For the text-containing cell, return its midpoint in [X, Y] coordinate format. 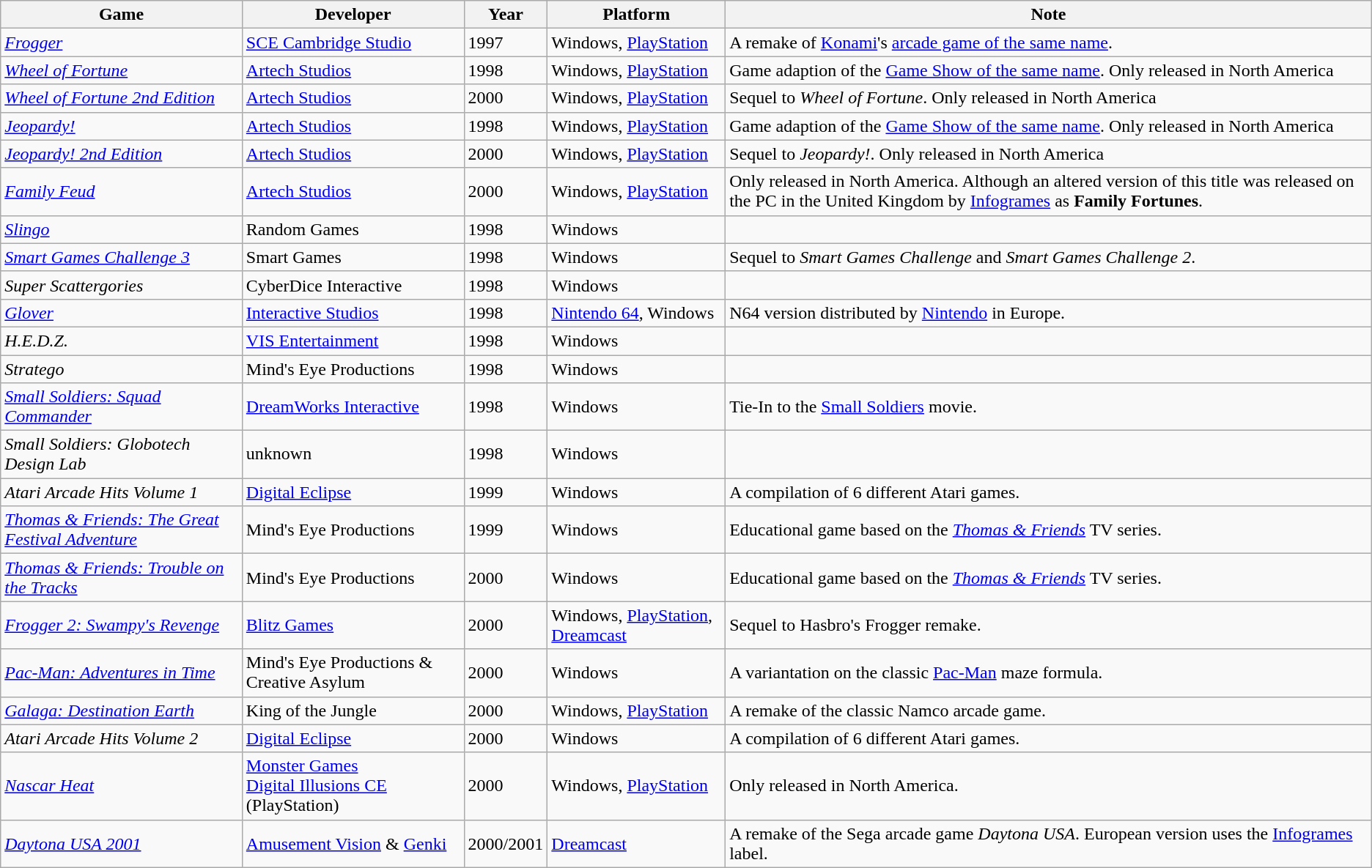
DreamWorks Interactive [353, 407]
Sequel to Hasbro's Frogger remake. [1049, 626]
Platform [636, 15]
N64 version distributed by Nintendo in Europe. [1049, 313]
Wheel of Fortune 2nd Edition [122, 98]
Jeopardy! 2nd Edition [122, 154]
SCE Cambridge Studio [353, 42]
unknown [353, 454]
Galaga: Destination Earth [122, 711]
Pac-Man: Adventures in Time [122, 672]
Mind's Eye Productions & Creative Asylum [353, 672]
Blitz Games [353, 626]
Atari Arcade Hits Volume 2 [122, 738]
Smart Games Challenge 3 [122, 257]
Year [506, 15]
Stratego [122, 368]
Interactive Studios [353, 313]
Smart Games [353, 257]
Thomas & Friends: Trouble on the Tracks [122, 577]
Frogger 2: Swampy's Revenge [122, 626]
Tie-In to the Small Soldiers movie. [1049, 407]
Glover [122, 313]
A remake of the Sega arcade game Daytona USA. European version uses the Infogrames label. [1049, 844]
King of the Jungle [353, 711]
Thomas & Friends: The Great Festival Adventure [122, 530]
Sequel to Jeopardy!. Only released in North America [1049, 154]
Nascar Heat [122, 786]
Jeopardy! [122, 126]
H.E.D.Z. [122, 341]
Sequel to Smart Games Challenge and Smart Games Challenge 2. [1049, 257]
A remake of the classic Namco arcade game. [1049, 711]
Windows, PlayStation, Dreamcast [636, 626]
2000/2001 [506, 844]
Family Feud [122, 192]
Atari Arcade Hits Volume 1 [122, 492]
A variantation on the classic Pac-Man maze formula. [1049, 672]
Developer [353, 15]
Small Soldiers: Globotech Design Lab [122, 454]
Frogger [122, 42]
Small Soldiers: Squad Commander [122, 407]
Amusement Vision & Genki [353, 844]
Nintendo 64, Windows [636, 313]
Slingo [122, 229]
Super Scattergories [122, 285]
Game [122, 15]
CyberDice Interactive [353, 285]
Dreamcast [636, 844]
Wheel of Fortune [122, 70]
Note [1049, 15]
VIS Entertainment [353, 341]
Daytona USA 2001 [122, 844]
Monster GamesDigital Illusions CE (PlayStation) [353, 786]
Sequel to Wheel of Fortune. Only released in North America [1049, 98]
Random Games [353, 229]
Only released in North America. [1049, 786]
A remake of Konami's arcade game of the same name. [1049, 42]
1997 [506, 42]
